Determine the (X, Y) coordinate at the center of the cell enclosing the given text.  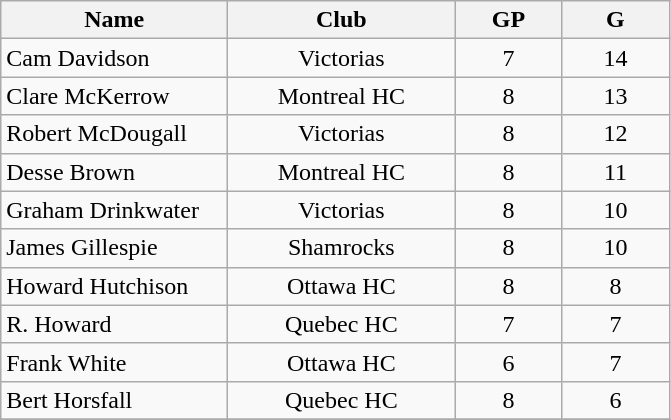
Robert McDougall (114, 134)
13 (616, 96)
Frank White (114, 362)
G (616, 20)
Bert Horsfall (114, 400)
Cam Davidson (114, 58)
James Gillespie (114, 248)
GP (508, 20)
Graham Drinkwater (114, 210)
14 (616, 58)
Name (114, 20)
R. Howard (114, 324)
Shamrocks (342, 248)
11 (616, 172)
Desse Brown (114, 172)
Club (342, 20)
Howard Hutchison (114, 286)
12 (616, 134)
Clare McKerrow (114, 96)
